Output the [x, y] coordinate of the center of the cell containing the given text.  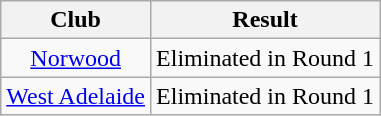
West Adelaide [76, 96]
Result [266, 20]
Club [76, 20]
Norwood [76, 58]
